Identify which cell holds the provided text, then report its [X, Y] central coordinate. 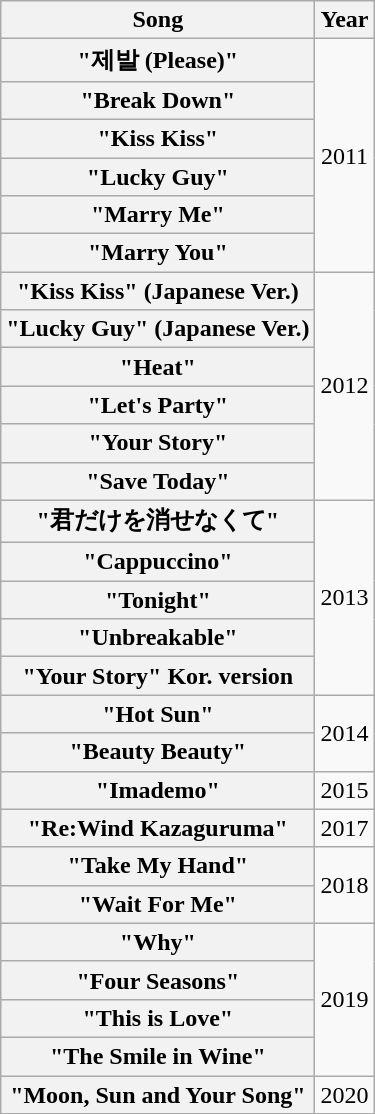
2015 [344, 790]
"Why" [158, 942]
2014 [344, 733]
"Tonight" [158, 600]
Year [344, 20]
"Lucky Guy" (Japanese Ver.) [158, 329]
"Marry You" [158, 253]
"Take My Hand" [158, 866]
"제발 (Please)" [158, 60]
"Unbreakable" [158, 638]
"Cappuccino" [158, 562]
"Four Seasons" [158, 980]
2020 [344, 1095]
"Save Today" [158, 481]
2018 [344, 885]
"Kiss Kiss" (Japanese Ver.) [158, 291]
"Wait For Me" [158, 904]
"This is Love" [158, 1018]
"Beauty Beauty" [158, 752]
2011 [344, 156]
Song [158, 20]
"Moon, Sun and Your Song" [158, 1095]
2019 [344, 999]
2013 [344, 598]
"Kiss Kiss" [158, 138]
2017 [344, 828]
2012 [344, 386]
"Your Story" Kor. version [158, 676]
"Heat" [158, 367]
"The Smile in Wine" [158, 1056]
"Let's Party" [158, 405]
"Re:Wind Kazaguruma" [158, 828]
"Hot Sun" [158, 714]
"Imademo" [158, 790]
"Lucky Guy" [158, 177]
"Your Story" [158, 443]
"君だけを消せなくて" [158, 522]
"Break Down" [158, 100]
"Marry Me" [158, 215]
